Output the (X, Y) coordinate of the center of the cell containing the given text.  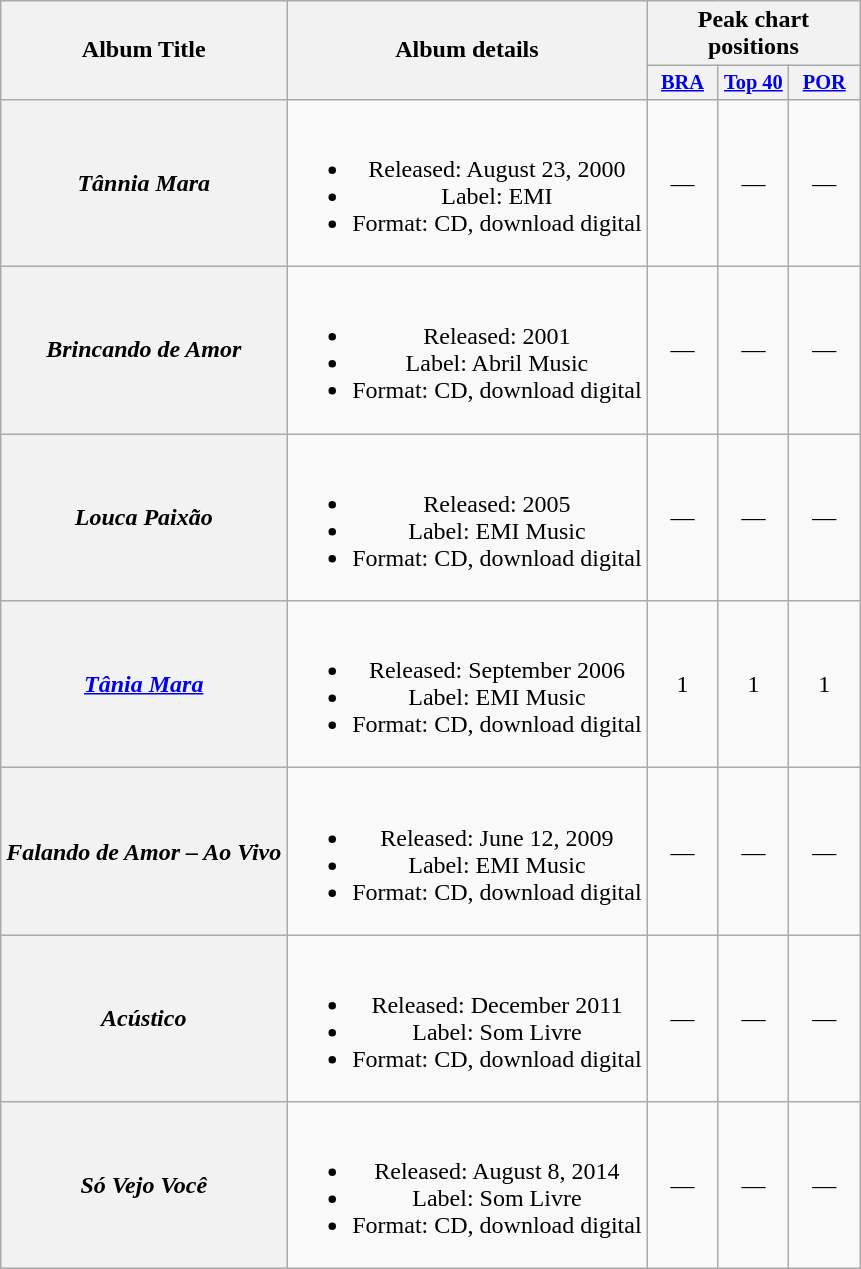
Released: August 8, 2014Label: Som LivreFormat: CD, download digital (467, 1186)
Brincando de Amor (144, 350)
Released: 2005Label: EMI MusicFormat: CD, download digital (467, 518)
Só Vejo Você (144, 1186)
BRA (682, 83)
Released: 2001Label: Abril MusicFormat: CD, download digital (467, 350)
Released: December 2011Label: Som LivreFormat: CD, download digital (467, 1018)
Louca Paixão (144, 518)
Released: June 12, 2009Label: EMI MusicFormat: CD, download digital (467, 852)
Falando de Amor – Ao Vivo (144, 852)
Peak chart positions (754, 34)
Tânia Mara (144, 684)
Released: September 2006Label: EMI MusicFormat: CD, download digital (467, 684)
Top 40 (754, 83)
Acústico (144, 1018)
Tânnia Mara (144, 182)
Album details (467, 50)
POR (824, 83)
Album Title (144, 50)
Released: August 23, 2000Label: EMIFormat: CD, download digital (467, 182)
